For the text-containing cell, return its midpoint in [X, Y] coordinate format. 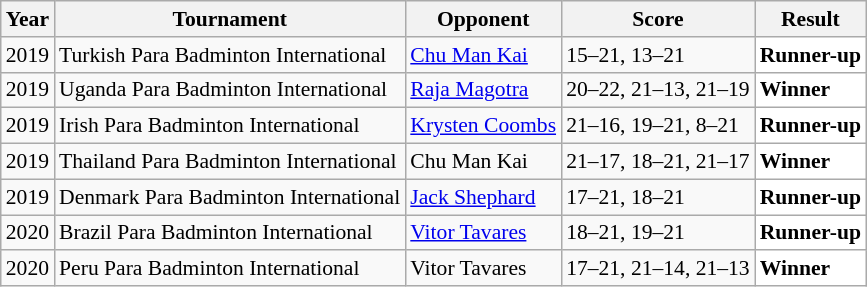
21–17, 18–21, 21–17 [658, 162]
Score [658, 19]
18–21, 19–21 [658, 233]
Irish Para Badminton International [230, 126]
21–16, 19–21, 8–21 [658, 126]
17–21, 18–21 [658, 197]
Result [810, 19]
Raja Magotra [483, 90]
Turkish Para Badminton International [230, 55]
Opponent [483, 19]
Jack Shephard [483, 197]
15–21, 13–21 [658, 55]
Year [28, 19]
Uganda Para Badminton International [230, 90]
Peru Para Badminton International [230, 269]
17–21, 21–14, 21–13 [658, 269]
Denmark Para Badminton International [230, 197]
Thailand Para Badminton International [230, 162]
Brazil Para Badminton International [230, 233]
Krysten Coombs [483, 126]
20–22, 21–13, 21–19 [658, 90]
Tournament [230, 19]
